Locate the cell with the specified text and output its [x, y] center coordinate. 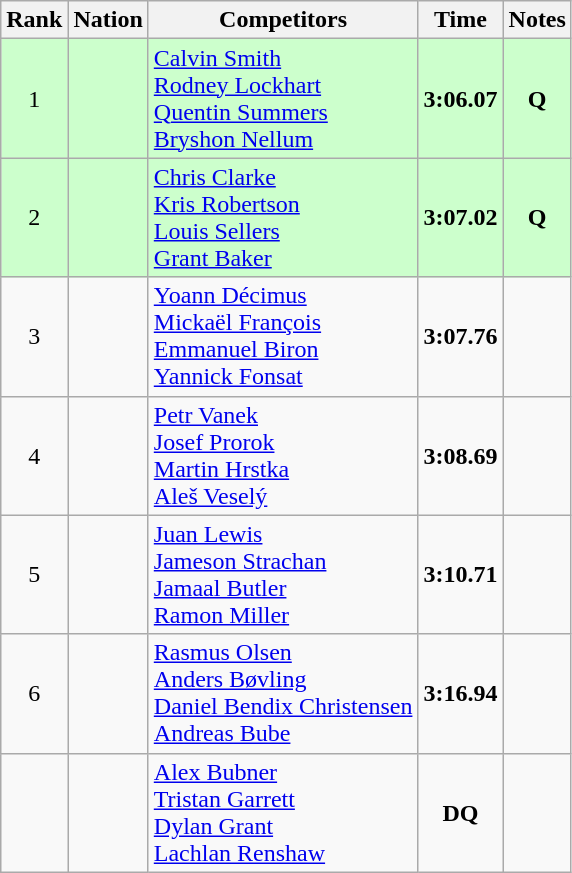
4 [34, 456]
Juan LewisJameson StrachanJamaal ButlerRamon Miller [283, 574]
DQ [460, 812]
3:07.02 [460, 218]
6 [34, 694]
Competitors [283, 20]
3:16.94 [460, 694]
Alex BubnerTristan GarrettDylan GrantLachlan Renshaw [283, 812]
Nation [108, 20]
Chris ClarkeKris RobertsonLouis SellersGrant Baker [283, 218]
Notes [537, 20]
Rasmus OlsenAnders BøvlingDaniel Bendix ChristensenAndreas Bube [283, 694]
3:10.71 [460, 574]
Rank [34, 20]
Time [460, 20]
Yoann DécimusMickaël FrançoisEmmanuel BironYannick Fonsat [283, 336]
Calvin SmithRodney LockhartQuentin SummersBryshon Nellum [283, 98]
3:08.69 [460, 456]
1 [34, 98]
3:07.76 [460, 336]
2 [34, 218]
3:06.07 [460, 98]
Petr VanekJosef ProrokMartin HrstkaAleš Veselý [283, 456]
5 [34, 574]
3 [34, 336]
